Capture the cell that displays the provided text and extract its [x, y] central coordinate. 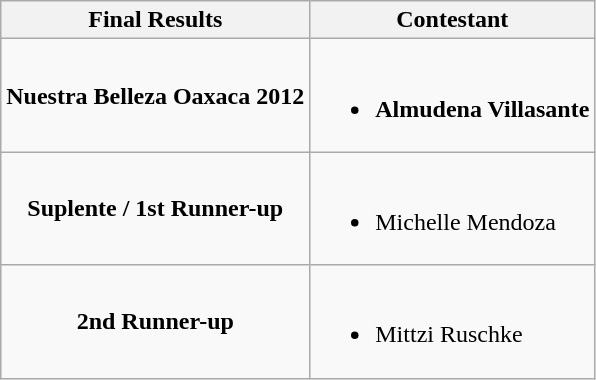
Contestant [452, 20]
Mittzi Ruschke [452, 322]
Almudena Villasante [452, 96]
2nd Runner-up [156, 322]
Suplente / 1st Runner-up [156, 208]
Michelle Mendoza [452, 208]
Final Results [156, 20]
Nuestra Belleza Oaxaca 2012 [156, 96]
